From the cell containing the given text, extract its center point as (x, y) coordinate. 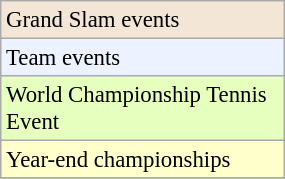
Team events (142, 58)
Year-end championships (142, 160)
Grand Slam events (142, 20)
World Championship Tennis Event (142, 108)
